Extract the [x, y] coordinate from the center of the cell holding the provided text.  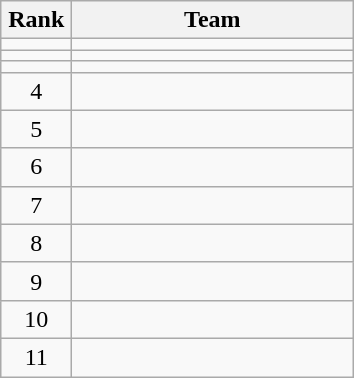
Team [212, 20]
Rank [36, 20]
6 [36, 167]
11 [36, 357]
8 [36, 243]
4 [36, 91]
5 [36, 129]
10 [36, 319]
9 [36, 281]
7 [36, 205]
